Pinpoint the cell where the given text exists, returning its (x, y) midpoint coordinate. 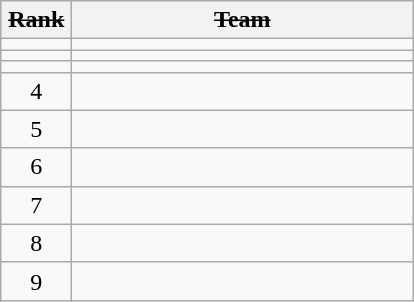
7 (36, 205)
5 (36, 129)
4 (36, 91)
Rank (36, 20)
8 (36, 243)
6 (36, 167)
9 (36, 281)
Team (242, 20)
